Determine the (x, y) coordinate at the center of the cell enclosing the given text.  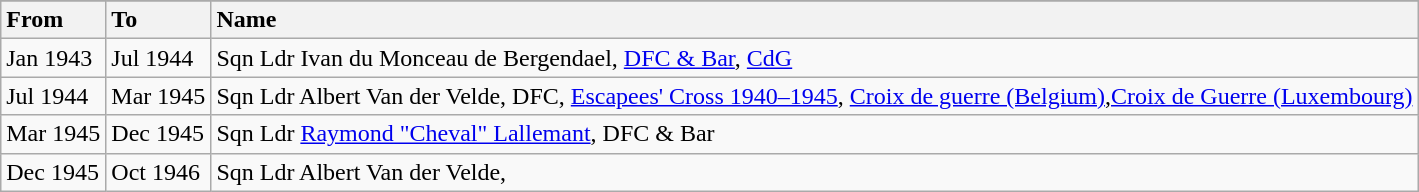
From (54, 20)
Sqn Ldr Albert Van der Velde, (814, 172)
Name (814, 20)
Sqn Ldr Albert Van der Velde, DFC, Escapees' Cross 1940–1945, Croix de guerre (Belgium),Croix de Guerre (Luxembourg) (814, 96)
Jan 1943 (54, 58)
Sqn Ldr Raymond "Cheval" Lallemant, DFC & Bar (814, 134)
To (158, 20)
Oct 1946 (158, 172)
Sqn Ldr Ivan du Monceau de Bergendael, DFC & Bar, CdG (814, 58)
